Search for the cell housing the specified text and yield its (X, Y) center coordinate. 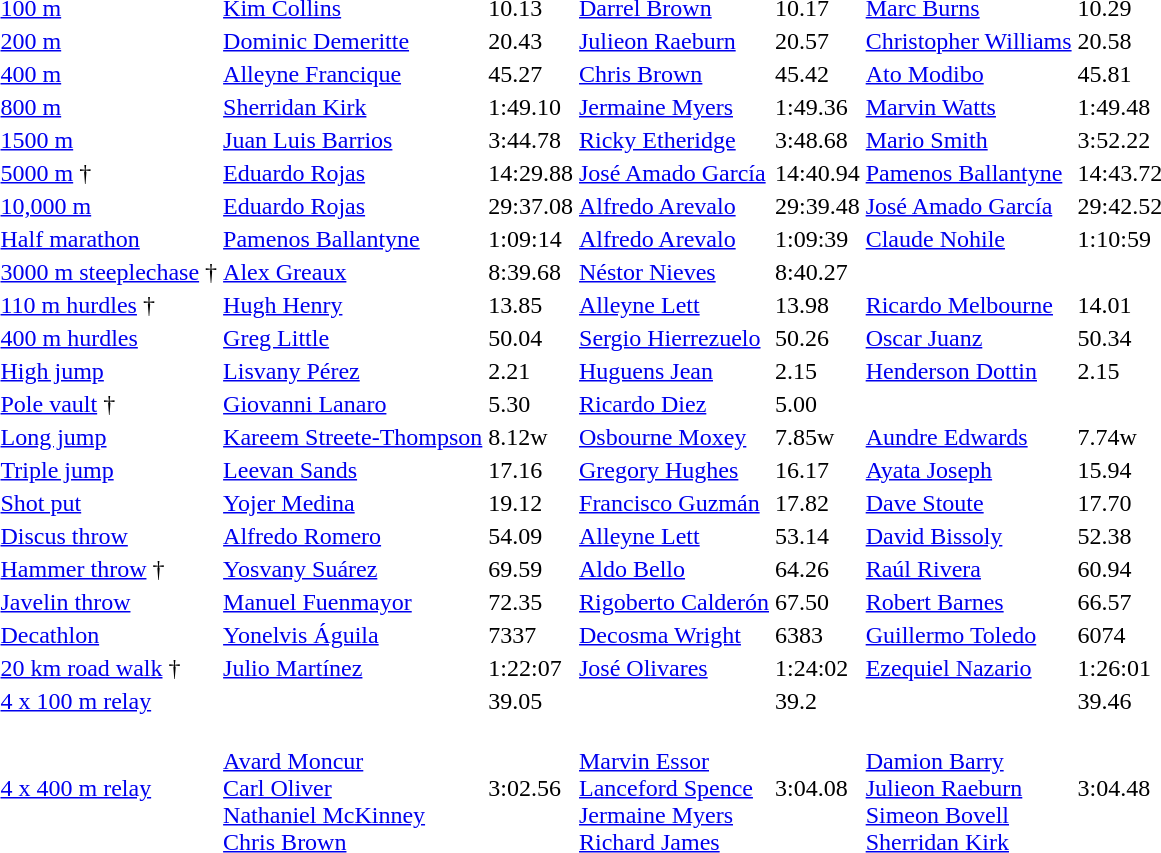
Huguens Jean (674, 371)
8.12w (531, 437)
67.50 (817, 602)
Lisvany Pérez (353, 371)
3:44.78 (531, 140)
29:37.08 (531, 206)
39.2 (817, 701)
Ato Modibo (968, 74)
Guillermo Toledo (968, 635)
39.05 (531, 701)
Juan Luis Barrios (353, 140)
Hugh Henry (353, 305)
Néstor Nieves (674, 272)
Leevan Sands (353, 470)
69.59 (531, 569)
13.98 (817, 305)
5.00 (817, 404)
Aldo Bello (674, 569)
20.43 (531, 41)
José Olivares (674, 668)
Decosma Wright (674, 635)
1:24:02 (817, 668)
Raúl Rivera (968, 569)
Dave Stoute (968, 503)
1:49.36 (817, 107)
Alleyne Francique (353, 74)
29:39.48 (817, 206)
19.12 (531, 503)
Claude Nohile (968, 239)
14:40.94 (817, 173)
20.57 (817, 41)
Kareem Streete-Thompson (353, 437)
64.26 (817, 569)
7.85w (817, 437)
2.21 (531, 371)
45.27 (531, 74)
Greg Little (353, 338)
1:09:14 (531, 239)
Sergio Hierrezuelo (674, 338)
Jermaine Myers (674, 107)
Francisco Guzmán (674, 503)
45.42 (817, 74)
7337 (531, 635)
1:22:07 (531, 668)
17.82 (817, 503)
Osbourne Moxey (674, 437)
5.30 (531, 404)
Henderson Dottin (968, 371)
17.16 (531, 470)
Robert Barnes (968, 602)
50.26 (817, 338)
16.17 (817, 470)
Chris Brown (674, 74)
6383 (817, 635)
Oscar Juanz (968, 338)
Yonelvis Águila (353, 635)
Mario Smith (968, 140)
Marvin Watts (968, 107)
14:29.88 (531, 173)
Gregory Hughes (674, 470)
72.35 (531, 602)
54.09 (531, 536)
Ezequiel Nazario (968, 668)
8:39.68 (531, 272)
50.04 (531, 338)
Alfredo Romero (353, 536)
Ayata Joseph (968, 470)
Yosvany Suárez (353, 569)
Dominic Demeritte (353, 41)
Giovanni Lanaro (353, 404)
Ricardo Diez (674, 404)
Manuel Fuenmayor (353, 602)
53.14 (817, 536)
Julio Martínez (353, 668)
Alex Greaux (353, 272)
Ricardo Melbourne (968, 305)
1:09:39 (817, 239)
Sherridan Kirk (353, 107)
1:49.10 (531, 107)
Christopher Williams (968, 41)
Yojer Medina (353, 503)
Ricky Etheridge (674, 140)
Aundre Edwards (968, 437)
13.85 (531, 305)
Rigoberto Calderón (674, 602)
3:48.68 (817, 140)
David Bissoly (968, 536)
8:40.27 (817, 272)
2.15 (817, 371)
Julieon Raeburn (674, 41)
